Provide the [X, Y] coordinate of the cell's center where the given text is located.  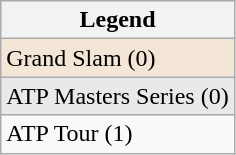
Grand Slam (0) [118, 58]
ATP Tour (1) [118, 134]
ATP Masters Series (0) [118, 96]
Legend [118, 20]
